Detect which cell encompasses the target text, then output its (x, y) center coordinate. 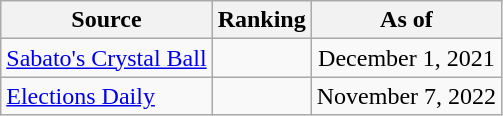
Sabato's Crystal Ball (106, 58)
December 1, 2021 (406, 58)
As of (406, 20)
Source (106, 20)
Elections Daily (106, 96)
Ranking (262, 20)
November 7, 2022 (406, 96)
